Extract the (X, Y) coordinate from the center of the cell holding the provided text.  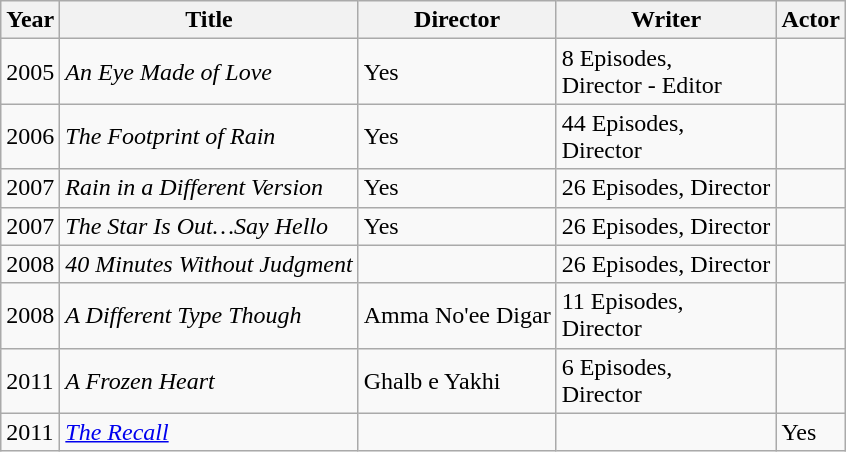
11 Episodes,Director (666, 316)
An Eye Made of Love (209, 72)
A Frozen Heart (209, 380)
40 Minutes Without Judgment (209, 264)
Year (30, 20)
A Different Type Though (209, 316)
2005 (30, 72)
Actor (811, 20)
Director (457, 20)
The Star Is Out…Say Hello (209, 226)
6 Episodes,Director (666, 380)
The Recall (209, 432)
44 Episodes,Director (666, 136)
Title (209, 20)
2006 (30, 136)
8 Episodes,Director - Editor (666, 72)
The Footprint of Rain (209, 136)
Ghalb e Yakhi (457, 380)
Writer (666, 20)
Amma No'ee Digar (457, 316)
Rain in a Different Version (209, 188)
